For the text-containing cell, return its midpoint in [X, Y] coordinate format. 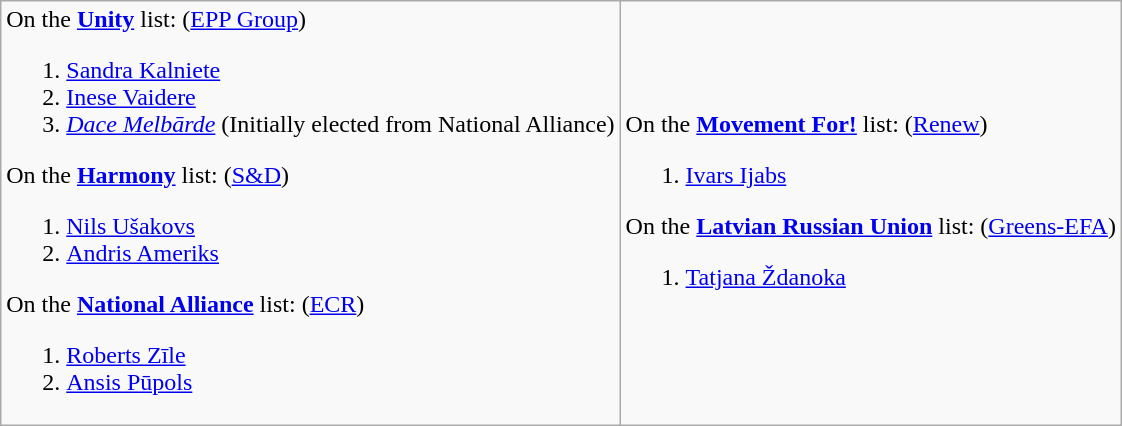
On the Movement For! list: (Renew)Ivars IjabsOn the Latvian Russian Union list: (Greens-EFA)Tatjana Ždanoka [870, 214]
